Locate the cell with the specified text and output its [x, y] center coordinate. 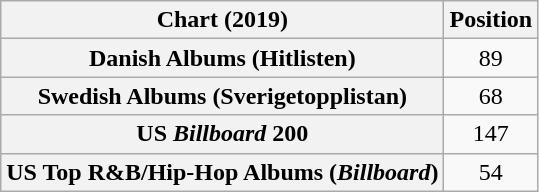
89 [491, 58]
US Top R&B/Hip-Hop Albums (Billboard) [222, 172]
147 [491, 134]
Position [491, 20]
Chart (2019) [222, 20]
68 [491, 96]
Swedish Albums (Sverigetopplistan) [222, 96]
US Billboard 200 [222, 134]
Danish Albums (Hitlisten) [222, 58]
54 [491, 172]
